Return the [x, y] coordinate for the center point of the cell that contains the specified text.  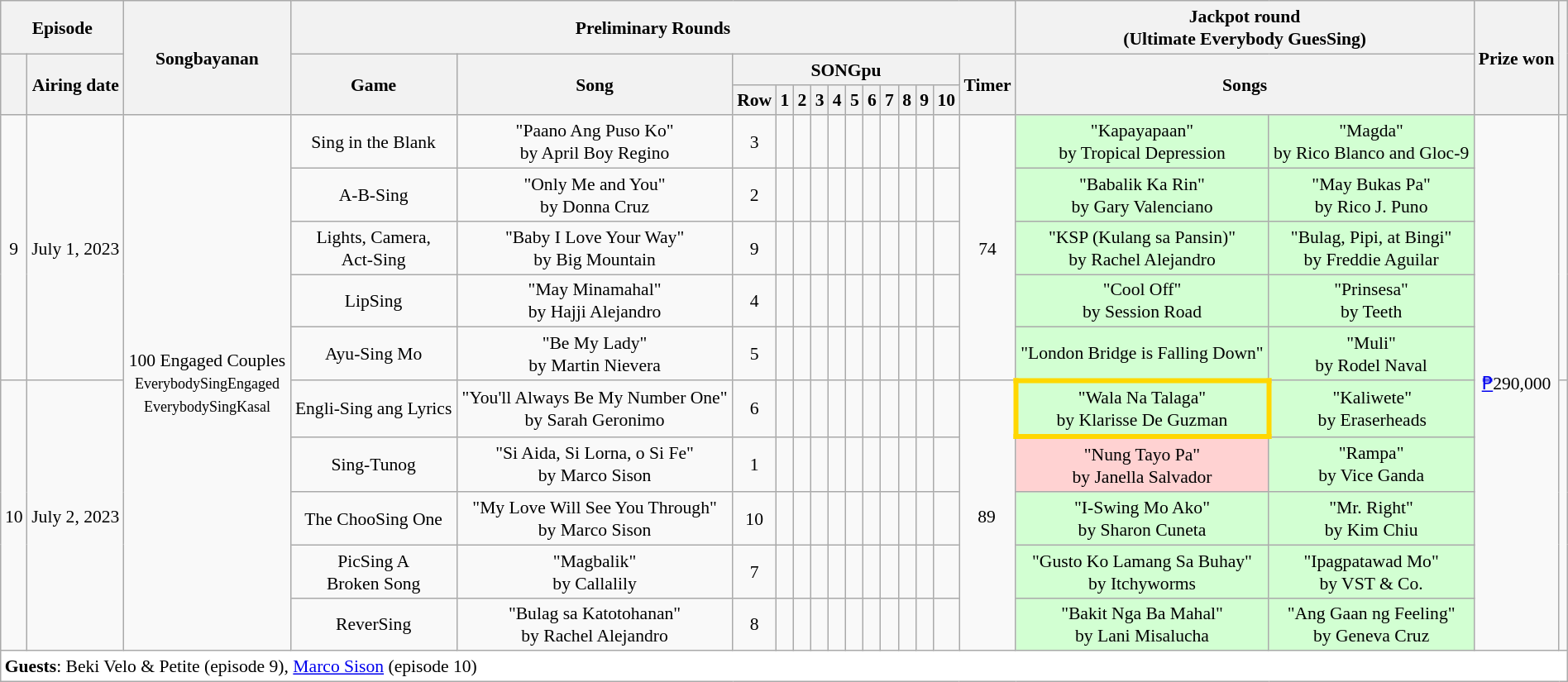
LipSing [374, 301]
ReverSing [374, 624]
Episode [63, 27]
"Be My Lady"by Martin Nievera [595, 354]
"Bakit Nga Ba Mahal"by Lani Misalucha [1142, 624]
"Si Aida, Si Lorna, o Si Fe"by Marco Sison [595, 465]
₱290,000 [1517, 384]
Game [374, 84]
"Wala Na Talaga"by Klarisse De Guzman [1142, 408]
"Baby I Love Your Way"by Big Mountain [595, 248]
"I-Swing Mo Ako"by Sharon Cuneta [1142, 518]
PicSing ABroken Song [374, 571]
Songs [1245, 84]
Songbayanan [207, 58]
Sing-Tunog [374, 465]
A-B-Sing [374, 195]
"Mr. Right"by Kim Chiu [1371, 518]
Song [595, 84]
Engli-Sing ang Lyrics [374, 408]
Prize won [1517, 58]
July 2, 2023 [76, 516]
Jackpot round(Ultimate Everybody GuesSing) [1245, 27]
"Bulag sa Katotohanan"by Rachel Alejandro [595, 624]
"KSP (Kulang sa Pansin)"by Rachel Alejandro [1142, 248]
Sing in the Blank [374, 142]
Airing date [76, 84]
"May Bukas Pa"by Rico J. Puno [1371, 195]
100 Engaged CouplesEverybodySingEngagedEverybodySingKasal [207, 384]
"Ang Gaan ng Feeling"by Geneva Cruz [1371, 624]
"Babalik Ka Rin"by Gary Valenciano [1142, 195]
"Magda"by Rico Blanco and Gloc-9 [1371, 142]
Preliminary Rounds [653, 27]
"Only Me and You"by Donna Cruz [595, 195]
"May Minamahal"by Hajji Alejandro [595, 301]
"Gusto Ko Lamang Sa Buhay"by Itchyworms [1142, 571]
Timer [987, 84]
SONGpu [846, 69]
"Cool Off"by Session Road [1142, 301]
Lights, Camera,Act-Sing [374, 248]
"London Bridge is Falling Down" [1142, 354]
"Bulag, Pipi, at Bingi"by Freddie Aguilar [1371, 248]
"Rampa"by Vice Ganda [1371, 465]
"Ipagpatawad Mo"by VST & Co. [1371, 571]
Row [754, 99]
"Magbalik"by Callalily [595, 571]
74 [987, 248]
"Kaliwete"by Eraserheads [1371, 408]
"Paano Ang Puso Ko"by April Boy Regino [595, 142]
"My Love Will See You Through"by Marco Sison [595, 518]
"Nung Tayo Pa"by Janella Salvador [1142, 465]
"Prinsesa"by Teeth [1371, 301]
89 [987, 516]
"Kapayapaan"by Tropical Depression [1142, 142]
Guests: Beki Velo & Petite (episode 9), Marco Sison (episode 10) [784, 666]
Ayu-Sing Mo [374, 354]
July 1, 2023 [76, 248]
"Muli"by Rodel Naval [1371, 354]
The ChooSing One [374, 518]
"You'll Always Be My Number One"by Sarah Geronimo [595, 408]
